Determine the [X, Y] coordinate at the center of the cell enclosing the given text.  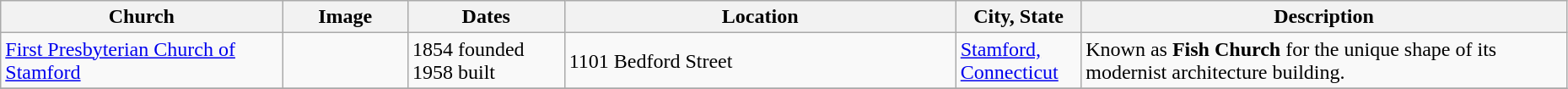
1101 Bedford Street [760, 61]
City, State [1019, 17]
First Presbyterian Church of Stamford [142, 61]
Location [760, 17]
Known as Fish Church for the unique shape of its modernist architecture building. [1324, 61]
Description [1324, 17]
Image [346, 17]
1854 founded1958 built [486, 61]
Stamford, Connecticut [1019, 61]
Dates [486, 17]
Church [142, 17]
